Return (X, Y) of the center of cell containing provided text 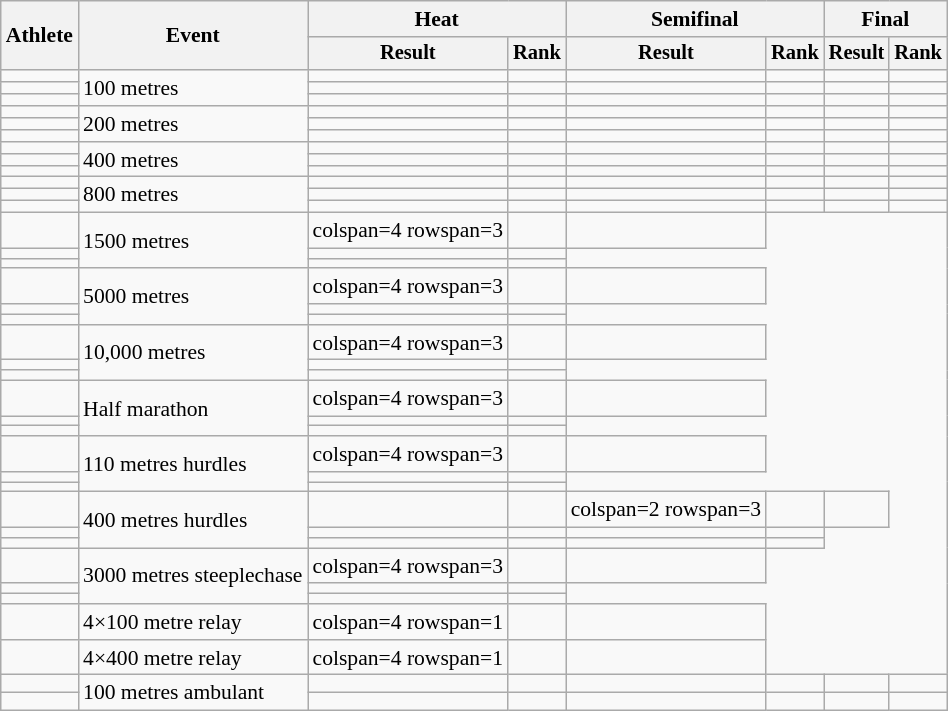
Half marathon (193, 409)
10,000 metres (193, 353)
110 metres hurdles (193, 464)
colspan=2 rowspan=3 (666, 510)
4×400 metre relay (193, 658)
400 metres (193, 160)
3000 metres steeplechase (193, 576)
4×100 metre relay (193, 622)
100 metres (193, 88)
5000 metres (193, 297)
Event (193, 36)
Semifinal (695, 19)
200 metres (193, 124)
800 metres (193, 195)
400 metres hurdles (193, 520)
1500 metres (193, 241)
100 metres ambulant (193, 693)
Athlete (40, 36)
Heat (437, 19)
Final (886, 19)
